Return (x, y) of the center of cell containing provided text 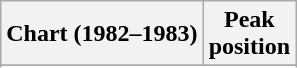
Chart (1982–1983) (102, 34)
Peakposition (249, 34)
